For the text-containing cell, return its midpoint in (x, y) coordinate format. 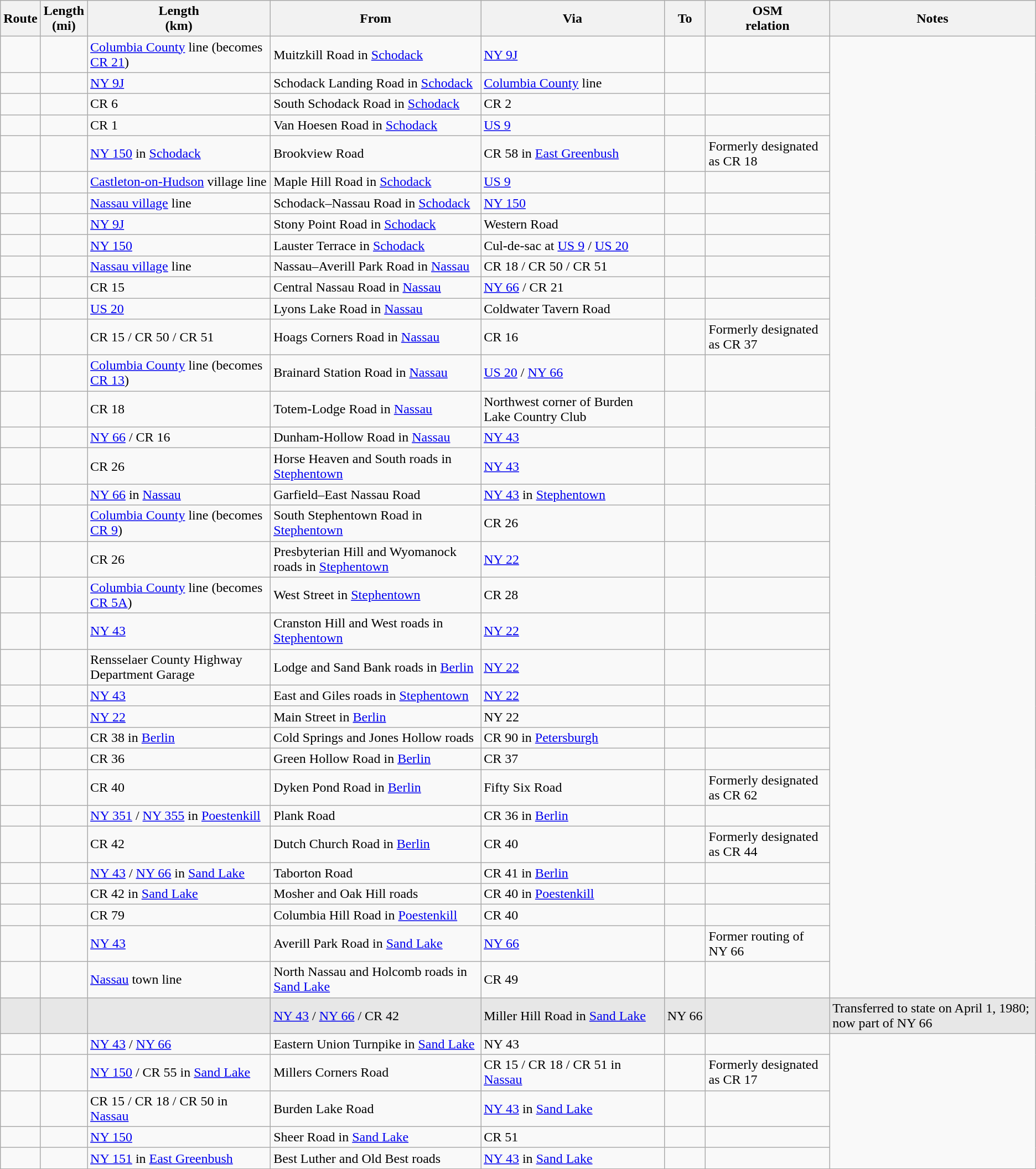
Cold Springs and Jones Hollow roads (376, 737)
Lauster Terrace in Schodack (376, 245)
Columbia Hill Road in Poestenkill (376, 915)
CR 42 in Sand Lake (179, 894)
CR 36 (179, 758)
Presbyterian Hill and Wyomanock roads in Stephentown (376, 559)
CR 40 in Poestenkill (573, 894)
CR 41 in Berlin (573, 873)
Horse Heaven and South roads in Stephentown (376, 466)
Stony Point Road in Schodack (376, 224)
NY 66 / CR 16 (179, 438)
CR 15 / CR 18 / CR 50 in Nassau (179, 1109)
Formerly designated as CR 37 (768, 337)
Muitzkill Road in Schodack (376, 54)
CR 15 (179, 287)
South Stephentown Road in Stephentown (376, 523)
Central Nassau Road in Nassau (376, 287)
US 20 (179, 308)
Rensselaer County Highway Department Garage (179, 667)
Maple Hill Road in Schodack (376, 182)
Formerly designated as CR 44 (768, 844)
Burden Lake Road (376, 1109)
Lodge and Sand Bank roads in Berlin (376, 667)
Plank Road (376, 816)
US 20 / NY 66 (573, 373)
CR 1 (179, 125)
Dunham-Hollow Road in Nassau (376, 438)
North Nassau and Holcomb roads in Sand Lake (376, 979)
Van Hoesen Road in Schodack (376, 125)
Transferred to state on April 1, 1980; now part of NY 66 (933, 1016)
NY 150 in Schodack (179, 154)
Columbia County line (573, 83)
Nassau–Averill Park Road in Nassau (376, 266)
Castleton-on-Hudson village line (179, 182)
Brainard Station Road in Nassau (376, 373)
NY 43 / NY 66 / CR 42 (376, 1016)
CR 90 in Petersburgh (573, 737)
NY 43 in Stephentown (573, 495)
From (376, 19)
CR 37 (573, 758)
Fifty Six Road (573, 787)
OSMrelation (768, 19)
Schodack Landing Road in Schodack (376, 83)
Miller Hill Road in Sand Lake (573, 1016)
CR 79 (179, 915)
East and Giles roads in Stephentown (376, 695)
Columbia County line (becomes CR 13) (179, 373)
Dyken Pond Road in Berlin (376, 787)
Garfield–East Nassau Road (376, 495)
Northwest corner of Burden Lake Country Club (573, 409)
CR 15 / CR 18 / CR 51 in Nassau (573, 1072)
NY 66 in Nassau (179, 495)
CR 42 (179, 844)
CR 49 (573, 979)
Length(km) (179, 19)
Millers Corners Road (376, 1072)
South Schodack Road in Schodack (376, 104)
Lyons Lake Road in Nassau (376, 308)
CR 28 (573, 595)
CR 6 (179, 104)
NY 351 / NY 355 in Poestenkill (179, 816)
Main Street in Berlin (376, 716)
NY 151 in East Greenbush (179, 1158)
Columbia County line (becomes CR 21) (179, 54)
NY 66 / CR 21 (573, 287)
Averill Park Road in Sand Lake (376, 944)
Mosher and Oak Hill roads (376, 894)
CR 51 (573, 1137)
NY 43 / NY 66 (179, 1044)
CR 36 in Berlin (573, 816)
Schodack–Nassau Road in Schodack (376, 203)
CR 15 / CR 50 / CR 51 (179, 337)
CR 16 (573, 337)
CR 18 (179, 409)
Eastern Union Turnpike in Sand Lake (376, 1044)
Formerly designated as CR 18 (768, 154)
NY 43 / NY 66 in Sand Lake (179, 873)
Hoags Corners Road in Nassau (376, 337)
Former routing of NY 66 (768, 944)
Columbia County line (becomes CR 9) (179, 523)
Sheer Road in Sand Lake (376, 1137)
CR 58 in East Greenbush (573, 154)
Coldwater Tavern Road (573, 308)
CR 18 / CR 50 / CR 51 (573, 266)
Best Luther and Old Best roads (376, 1158)
NY 150 / CR 55 in Sand Lake (179, 1072)
Length(mi) (64, 19)
Western Road (573, 224)
Formerly designated as CR 62 (768, 787)
Dutch Church Road in Berlin (376, 844)
Cul-de-sac at US 9 / US 20 (573, 245)
Cranston Hill and West roads in Stephentown (376, 631)
West Street in Stephentown (376, 595)
CR 38 in Berlin (179, 737)
Nassau town line (179, 979)
Brookview Road (376, 154)
Route (20, 19)
Notes (933, 19)
Green Hollow Road in Berlin (376, 758)
Columbia County line (becomes CR 5A) (179, 595)
Taborton Road (376, 873)
Via (573, 19)
Totem-Lodge Road in Nassau (376, 409)
Formerly designated as CR 17 (768, 1072)
CR 2 (573, 104)
To (685, 19)
